Locate the cell with the specified text and output its [X, Y] center coordinate. 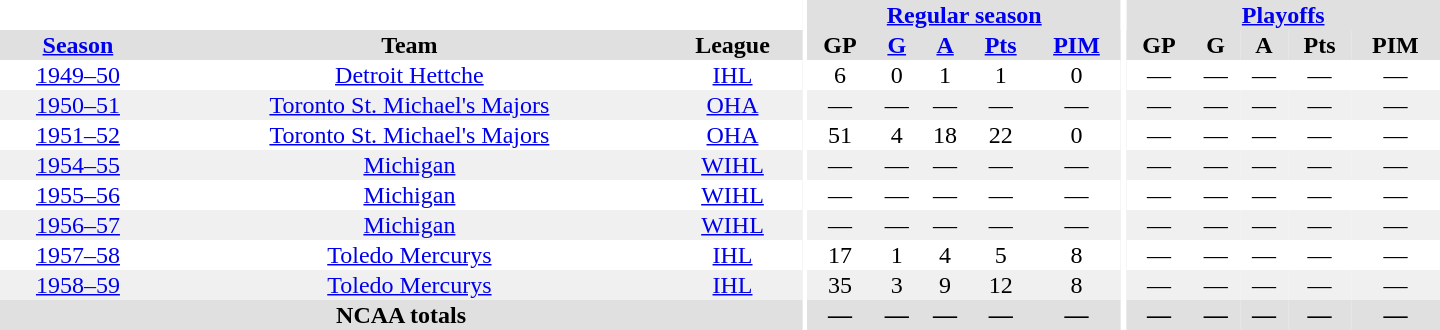
1951–52 [78, 135]
NCAA totals [401, 315]
1958–59 [78, 285]
Regular season [964, 15]
Team [410, 45]
6 [840, 75]
1956–57 [78, 225]
1950–51 [78, 105]
League [732, 45]
9 [945, 285]
1955–56 [78, 195]
Playoffs [1283, 15]
1949–50 [78, 75]
12 [1000, 285]
35 [840, 285]
1954–55 [78, 165]
17 [840, 255]
22 [1000, 135]
5 [1000, 255]
Season [78, 45]
51 [840, 135]
18 [945, 135]
Detroit Hettche [410, 75]
3 [897, 285]
1957–58 [78, 255]
